Return [X, Y] of the center of cell containing provided text 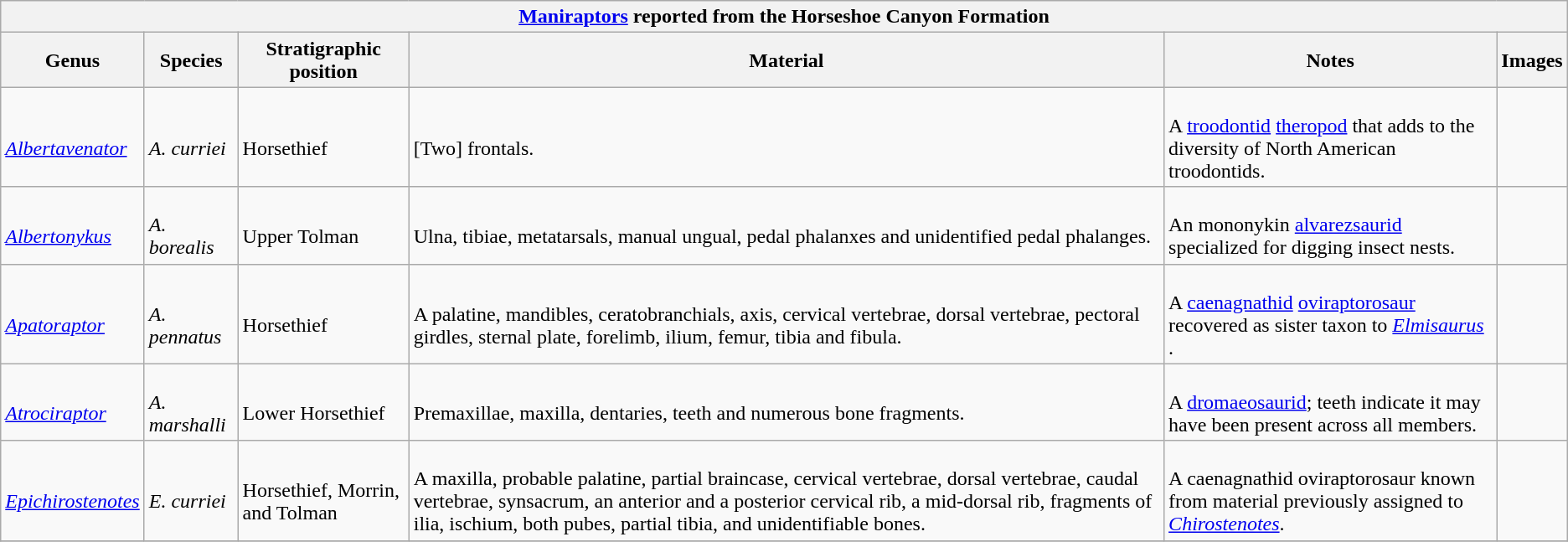
Albertavenator [72, 137]
A. borealis [191, 225]
Genus [72, 60]
Images [1532, 60]
Notes [1330, 60]
Atrociraptor [72, 402]
Ulna, tibiae, metatarsals, manual ungual, pedal phalanxes and unidentified pedal phalanges. [786, 225]
Species [191, 60]
Horsethief, Morrin, and Tolman [323, 491]
A. marshalli [191, 402]
Albertonykus [72, 225]
Maniraptors reported from the Horseshoe Canyon Formation [784, 17]
E. curriei [191, 491]
A dromaeosaurid; teeth indicate it may have been present across all members. [1330, 402]
A caenagnathid oviraptorosaur known from material previously assigned to Chirostenotes. [1330, 491]
A. curriei [191, 137]
Material [786, 60]
[Two] frontals. [786, 137]
Epichirostenotes [72, 491]
Stratigraphic position [323, 60]
A troodontid theropod that adds to the diversity of North American troodontids. [1330, 137]
A caenagnathid oviraptorosaur recovered as sister taxon to Elmisaurus . [1330, 313]
Premaxillae, maxilla, dentaries, teeth and numerous bone fragments. [786, 402]
A. pennatus [191, 313]
Lower Horsethief [323, 402]
An mononykin alvarezsaurid specialized for digging insect nests. [1330, 225]
Apatoraptor [72, 313]
Upper Tolman [323, 225]
